From the cell containing the given text, extract its center point as (x, y) coordinate. 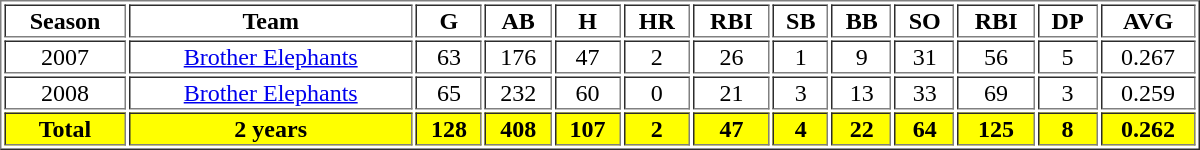
128 (449, 128)
31 (925, 56)
0.262 (1148, 128)
69 (996, 92)
1 (801, 56)
AVG (1148, 20)
Team (271, 20)
176 (518, 56)
G (449, 20)
DP (1068, 20)
65 (449, 92)
232 (518, 92)
0.267 (1148, 56)
21 (732, 92)
H (587, 20)
8 (1068, 128)
13 (862, 92)
22 (862, 128)
Season (64, 20)
2007 (64, 56)
2008 (64, 92)
408 (518, 128)
63 (449, 56)
60 (587, 92)
SB (801, 20)
BB (862, 20)
Total (64, 128)
0.259 (1148, 92)
64 (925, 128)
SO (925, 20)
125 (996, 128)
HR (657, 20)
4 (801, 128)
2 years (271, 128)
26 (732, 56)
56 (996, 56)
107 (587, 128)
AB (518, 20)
5 (1068, 56)
0 (657, 92)
33 (925, 92)
9 (862, 56)
